Find where the given text appears and provide that cell's center as (x, y) coordinate. 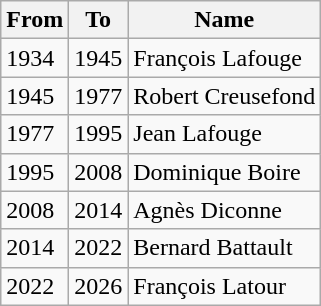
From (35, 20)
François Lafouge (224, 58)
Name (224, 20)
To (98, 20)
Bernard Battault (224, 248)
François Latour (224, 286)
Dominique Boire (224, 172)
Robert Creusefond (224, 96)
Agnès Diconne (224, 210)
Jean Lafouge (224, 134)
2026 (98, 286)
1934 (35, 58)
